Locate the cell with the specified text and output its [x, y] center coordinate. 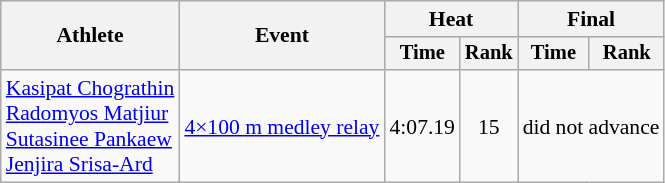
Final [592, 19]
Heat [450, 19]
Kasipat ChograthinRadomyos MatjiurSutasinee PankaewJenjira Srisa-Ard [90, 126]
Athlete [90, 36]
15 [489, 126]
Event [282, 36]
4:07.19 [422, 126]
4×100 m medley relay [282, 126]
did not advance [592, 126]
